For the text-containing cell, return its midpoint in (x, y) coordinate format. 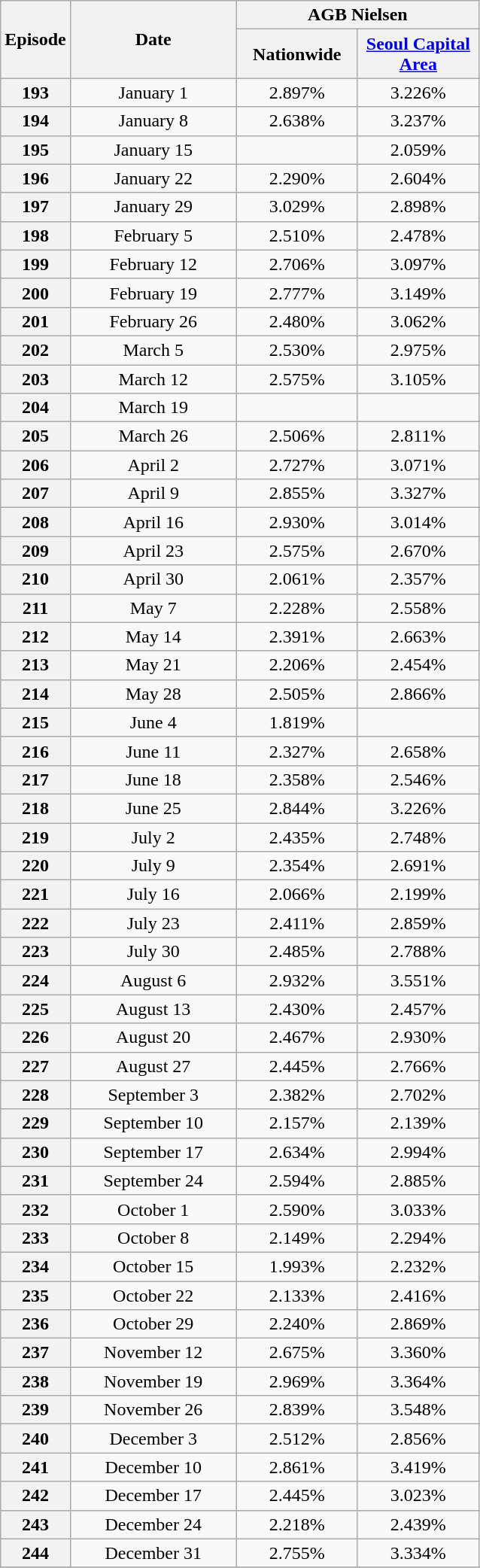
April 16 (153, 522)
219 (35, 837)
September 17 (153, 1152)
February 5 (153, 236)
217 (35, 779)
2.675% (296, 1353)
November 26 (153, 1410)
3.033% (418, 1209)
October 15 (153, 1266)
201 (35, 321)
2.859% (418, 923)
2.206% (296, 665)
212 (35, 637)
2.218% (296, 1524)
2.240% (296, 1324)
205 (35, 436)
November 12 (153, 1353)
2.897% (296, 93)
2.811% (418, 436)
March 19 (153, 408)
2.932% (296, 980)
194 (35, 121)
2.975% (418, 350)
June 11 (153, 751)
July 23 (153, 923)
2.885% (418, 1181)
2.391% (296, 637)
210 (35, 579)
211 (35, 608)
2.454% (418, 665)
2.670% (418, 551)
2.485% (296, 952)
May 14 (153, 637)
213 (35, 665)
235 (35, 1295)
July 16 (153, 895)
243 (35, 1524)
2.638% (296, 121)
Date (153, 39)
2.755% (296, 1553)
2.558% (418, 608)
3.071% (418, 465)
December 17 (153, 1496)
230 (35, 1152)
202 (35, 350)
2.788% (418, 952)
2.357% (418, 579)
237 (35, 1353)
226 (35, 1038)
242 (35, 1496)
March 5 (153, 350)
214 (35, 694)
239 (35, 1410)
2.139% (418, 1123)
2.777% (296, 293)
2.510% (296, 236)
2.290% (296, 178)
2.766% (418, 1066)
April 9 (153, 494)
2.157% (296, 1123)
October 22 (153, 1295)
2.727% (296, 465)
2.866% (418, 694)
April 2 (153, 465)
January 8 (153, 121)
1.819% (296, 722)
3.551% (418, 980)
Seoul Capital Area (418, 54)
October 8 (153, 1238)
2.658% (418, 751)
2.411% (296, 923)
2.061% (296, 579)
244 (35, 1553)
2.149% (296, 1238)
207 (35, 494)
3.062% (418, 321)
208 (35, 522)
2.590% (296, 1209)
March 26 (153, 436)
2.546% (418, 779)
Nationwide (296, 54)
2.327% (296, 751)
2.855% (296, 494)
October 1 (153, 1209)
April 23 (153, 551)
2.748% (418, 837)
218 (35, 808)
2.634% (296, 1152)
2.691% (418, 866)
2.435% (296, 837)
215 (35, 722)
2.199% (418, 895)
February 12 (153, 264)
3.327% (418, 494)
December 31 (153, 1553)
228 (35, 1095)
3.149% (418, 293)
2.416% (418, 1295)
1.993% (296, 1266)
April 30 (153, 579)
220 (35, 866)
2.594% (296, 1181)
3.334% (418, 1553)
AGB Nielsen (357, 15)
3.097% (418, 264)
3.237% (418, 121)
2.232% (418, 1266)
May 21 (153, 665)
2.294% (418, 1238)
3.548% (418, 1410)
216 (35, 751)
233 (35, 1238)
January 22 (153, 178)
236 (35, 1324)
June 4 (153, 722)
July 9 (153, 866)
227 (35, 1066)
241 (35, 1467)
2.994% (418, 1152)
238 (35, 1381)
August 27 (153, 1066)
March 12 (153, 378)
September 10 (153, 1123)
2.604% (418, 178)
2.706% (296, 264)
2.506% (296, 436)
2.702% (418, 1095)
2.354% (296, 866)
199 (35, 264)
July 30 (153, 952)
197 (35, 207)
240 (35, 1439)
December 24 (153, 1524)
August 13 (153, 1009)
3.029% (296, 207)
193 (35, 93)
2.382% (296, 1095)
2.861% (296, 1467)
204 (35, 408)
2.844% (296, 808)
2.505% (296, 694)
2.467% (296, 1038)
3.419% (418, 1467)
2.480% (296, 321)
2.228% (296, 608)
June 18 (153, 779)
December 10 (153, 1467)
May 28 (153, 694)
225 (35, 1009)
Episode (35, 39)
209 (35, 551)
2.663% (418, 637)
May 7 (153, 608)
January 1 (153, 93)
231 (35, 1181)
200 (35, 293)
2.059% (418, 150)
3.014% (418, 522)
2.530% (296, 350)
September 24 (153, 1181)
2.839% (296, 1410)
October 29 (153, 1324)
2.439% (418, 1524)
2.898% (418, 207)
2.869% (418, 1324)
3.023% (418, 1496)
2.430% (296, 1009)
203 (35, 378)
2.066% (296, 895)
234 (35, 1266)
3.360% (418, 1353)
2.133% (296, 1295)
232 (35, 1209)
August 20 (153, 1038)
223 (35, 952)
198 (35, 236)
February 19 (153, 293)
222 (35, 923)
August 6 (153, 980)
December 3 (153, 1439)
June 25 (153, 808)
February 26 (153, 321)
2.358% (296, 779)
September 3 (153, 1095)
January 15 (153, 150)
2.512% (296, 1439)
2.969% (296, 1381)
206 (35, 465)
2.856% (418, 1439)
July 2 (153, 837)
2.478% (418, 236)
224 (35, 980)
January 29 (153, 207)
195 (35, 150)
196 (35, 178)
November 19 (153, 1381)
221 (35, 895)
3.105% (418, 378)
229 (35, 1123)
3.364% (418, 1381)
2.457% (418, 1009)
